Determine the [X, Y] coordinate at the center of the cell enclosing the given text.  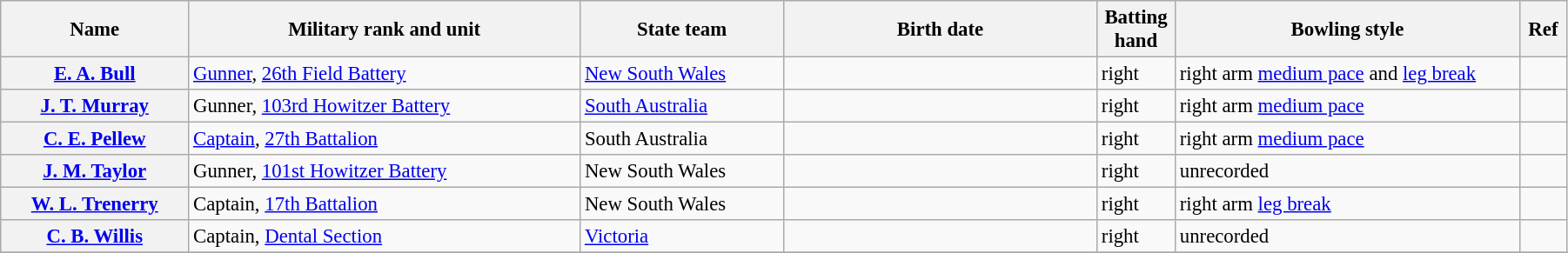
State team [682, 30]
Military rank and unit [385, 30]
right arm leg break [1347, 204]
Captain, 17th Battalion [385, 204]
Gunner, 101st Howitzer Battery [385, 171]
W. L. Trenerry [95, 204]
J. M. Taylor [95, 171]
unrecorded [1347, 171]
Bowling style [1347, 30]
Gunner, 26th Field Battery [385, 74]
J. T. Murray [95, 106]
Name [95, 30]
Gunner, 103rd Howitzer Battery [385, 106]
Ref [1543, 30]
E. A. Bull [95, 74]
Captain, 27th Battalion [385, 139]
C. E. Pellew [95, 139]
right arm medium pace and leg break [1347, 74]
Birth date [941, 30]
Batting hand [1136, 30]
